Locate the cell with the specified text and output its [X, Y] center coordinate. 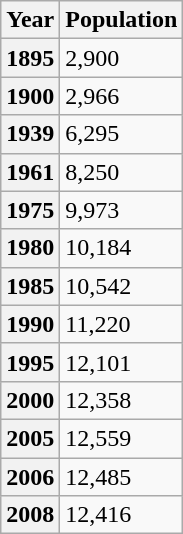
12,101 [122, 362]
6,295 [122, 134]
1995 [30, 362]
8,250 [122, 172]
2000 [30, 400]
9,973 [122, 210]
11,220 [122, 324]
1961 [30, 172]
Population [122, 20]
2008 [30, 515]
2006 [30, 477]
12,358 [122, 400]
2,900 [122, 58]
1939 [30, 134]
1985 [30, 286]
Year [30, 20]
12,559 [122, 438]
2,966 [122, 96]
1980 [30, 248]
1975 [30, 210]
1895 [30, 58]
10,542 [122, 286]
1990 [30, 324]
12,416 [122, 515]
12,485 [122, 477]
2005 [30, 438]
10,184 [122, 248]
1900 [30, 96]
